Pinpoint the cell where the given text exists, returning its [X, Y] midpoint coordinate. 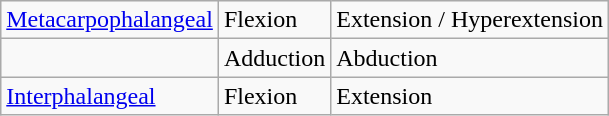
Adduction [274, 58]
Abduction [470, 58]
Extension [470, 96]
Extension / Hyperextension [470, 20]
Interphalangeal [110, 96]
Metacarpophalangeal [110, 20]
